Provide the (X, Y) coordinate of the cell's center where the given text is located.  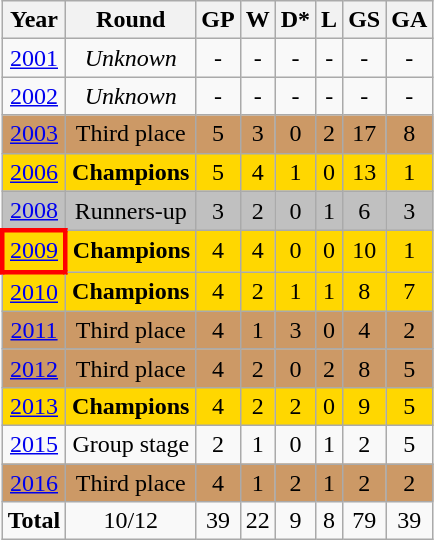
W (258, 20)
GS (364, 20)
D* (295, 20)
2015 (34, 444)
GP (218, 20)
GA (410, 20)
2012 (34, 368)
2006 (34, 172)
2010 (34, 292)
Year (34, 20)
2008 (34, 211)
7 (410, 292)
Total (34, 521)
10/12 (131, 521)
L (330, 20)
13 (364, 172)
22 (258, 521)
Group stage (131, 444)
2002 (34, 96)
2013 (34, 406)
Runners-up (131, 211)
2003 (34, 134)
Round (131, 20)
2001 (34, 58)
10 (364, 252)
2016 (34, 483)
17 (364, 134)
79 (364, 521)
2011 (34, 330)
2009 (34, 252)
6 (364, 211)
